Output the (x, y) coordinate of the center of the cell containing the given text.  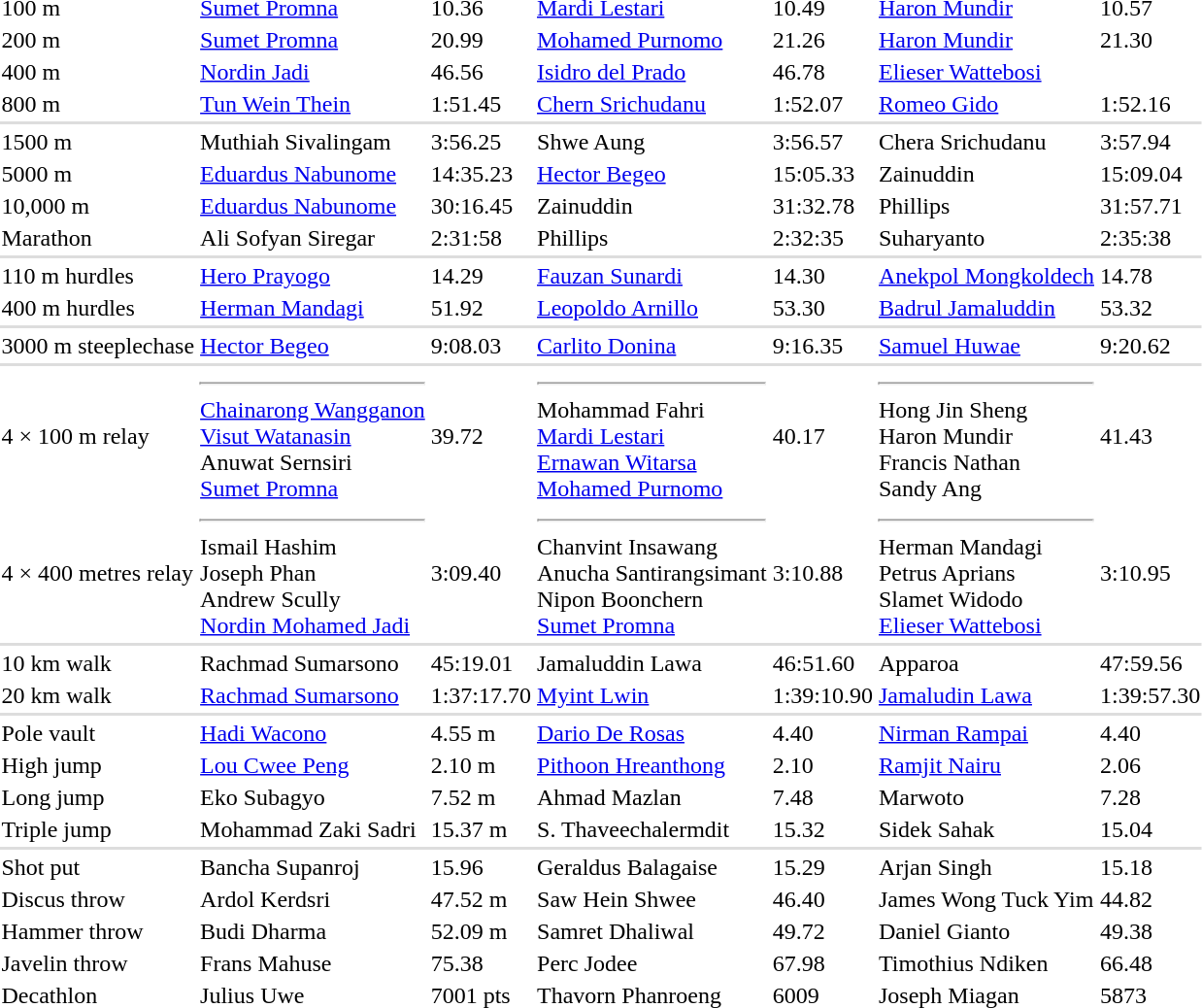
15:09.04 (1150, 174)
1:52.16 (1150, 104)
66.48 (1150, 963)
3:09.40 (481, 573)
51.92 (481, 308)
Elieser Wattebosi (986, 72)
Muthiah Sivalingam (313, 142)
15.32 (822, 829)
2:32:35 (822, 238)
Chanvint InsawangAnucha SantirangsimantNipon BoonchernSumet Promna (652, 573)
Hadi Wacono (313, 733)
15.29 (822, 867)
3:57.94 (1150, 142)
Budi Dharma (313, 931)
Herman Mandagi (313, 308)
3:10.88 (822, 573)
Arjan Singh (986, 867)
10 km walk (98, 663)
Long jump (98, 797)
20.99 (481, 40)
1:39:10.90 (822, 695)
20 km walk (98, 695)
Romeo Gido (986, 104)
9:16.35 (822, 346)
Hammer throw (98, 931)
67.98 (822, 963)
Ali Sofyan Siregar (313, 238)
40.17 (822, 436)
1:39:57.30 (1150, 695)
Daniel Gianto (986, 931)
110 m hurdles (98, 276)
14.30 (822, 276)
49.72 (822, 931)
7.52 m (481, 797)
46:51.60 (822, 663)
9:08.03 (481, 346)
21.26 (822, 40)
Frans Mahuse (313, 963)
High jump (98, 765)
14.29 (481, 276)
Shot put (98, 867)
Ardol Kerdsri (313, 899)
31:57.71 (1150, 206)
21.30 (1150, 40)
30:16.45 (481, 206)
Bancha Supanroj (313, 867)
Leopoldo Arnillo (652, 308)
39.72 (481, 436)
41.43 (1150, 436)
31:32.78 (822, 206)
Hong Jin ShengHaron MundirFrancis NathanSandy Ang (986, 436)
5000 m (98, 174)
Saw Hein Shwee (652, 899)
2.10 m (481, 765)
1:51.45 (481, 104)
Chern Srichudanu (652, 104)
2.10 (822, 765)
3:10.95 (1150, 573)
4 × 400 metres relay (98, 573)
15.18 (1150, 867)
Herman MandagiPetrus ApriansSlamet WidodoElieser Wattebosi (986, 573)
Apparoa (986, 663)
4.55 m (481, 733)
Badrul Jamaluddin (986, 308)
Chainarong WangganonVisut WatanasinAnuwat SernsiriSumet Promna (313, 436)
Chera Srichudanu (986, 142)
46.78 (822, 72)
Anekpol Mongkoldech (986, 276)
10,000 m (98, 206)
Lou Cwee Peng (313, 765)
7.28 (1150, 797)
Isidro del Prado (652, 72)
400 m (98, 72)
Mohammad Zaki Sadri (313, 829)
52.09 m (481, 931)
Triple jump (98, 829)
Nordin Jadi (313, 72)
S. Thaveechalermdit (652, 829)
14.78 (1150, 276)
2:35:38 (1150, 238)
Haron Mundir (986, 40)
Jamaluddin Lawa (652, 663)
15:05.33 (822, 174)
Dario De Rosas (652, 733)
200 m (98, 40)
44.82 (1150, 899)
Pithoon Hreanthong (652, 765)
7.48 (822, 797)
1:52.07 (822, 104)
Pole vault (98, 733)
Suharyanto (986, 238)
4 × 100 m relay (98, 436)
14:35.23 (481, 174)
Shwe Aung (652, 142)
Carlito Donina (652, 346)
47:59.56 (1150, 663)
Javelin throw (98, 963)
Marwoto (986, 797)
3000 m steeplechase (98, 346)
800 m (98, 104)
1:37:17.70 (481, 695)
75.38 (481, 963)
1500 m (98, 142)
Mohamed Purnomo (652, 40)
Ramjit Nairu (986, 765)
Marathon (98, 238)
Mohammad FahriMardi LestariErnawan WitarsaMohamed Purnomo (652, 436)
47.52 m (481, 899)
53.32 (1150, 308)
Sidek Sahak (986, 829)
Timothius Ndiken (986, 963)
Ismail HashimJoseph PhanAndrew ScullyNordin Mohamed Jadi (313, 573)
Tun Wein Thein (313, 104)
46.56 (481, 72)
2.06 (1150, 765)
Jamaludin Lawa (986, 695)
53.30 (822, 308)
Ahmad Mazlan (652, 797)
15.96 (481, 867)
15.04 (1150, 829)
Geraldus Balagaise (652, 867)
Eko Subagyo (313, 797)
James Wong Tuck Yim (986, 899)
3:56.25 (481, 142)
Nirman Rampai (986, 733)
Fauzan Sunardi (652, 276)
3:56.57 (822, 142)
400 m hurdles (98, 308)
Hero Prayogo (313, 276)
Samuel Huwae (986, 346)
2:31:58 (481, 238)
49.38 (1150, 931)
15.37 m (481, 829)
9:20.62 (1150, 346)
Myint Lwin (652, 695)
45:19.01 (481, 663)
Samret Dhaliwal (652, 931)
46.40 (822, 899)
Discus throw (98, 899)
Sumet Promna (313, 40)
Perc Jodee (652, 963)
